Detect which cell encompasses the target text, then output its (X, Y) center coordinate. 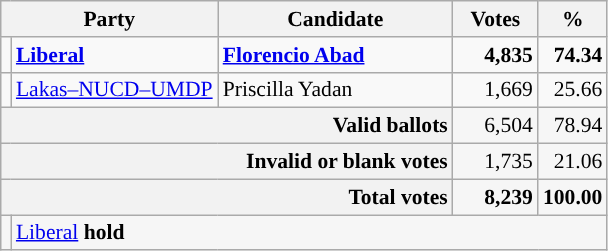
Lakas–NUCD–UMDP (114, 90)
Invalid or blank votes (227, 162)
Candidate (336, 19)
% (572, 19)
Florencio Abad (336, 55)
74.34 (572, 55)
Priscilla Yadan (336, 90)
Valid ballots (227, 126)
4,835 (496, 55)
Total votes (227, 197)
21.06 (572, 162)
Liberal (114, 55)
25.66 (572, 90)
1,735 (496, 162)
78.94 (572, 126)
1,669 (496, 90)
Votes (496, 19)
100.00 (572, 197)
8,239 (496, 197)
Party (110, 19)
6,504 (496, 126)
Liberal hold (310, 233)
